Determine the [x, y] coordinate at the center of the cell enclosing the given text.  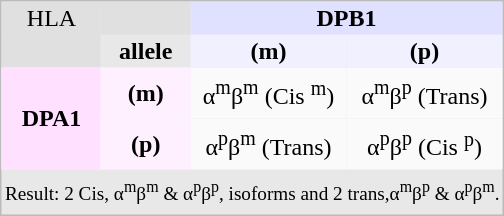
DPA1 [52, 119]
αpβm (Trans) [268, 144]
DPB1 [346, 18]
Result: 2 Cis, αmβm & αpβp, isoforms and 2 trans,αmβp & αpβm. [252, 192]
αpβp (Cis p) [424, 144]
αmβp (Trans) [424, 94]
HLA [52, 18]
allele [146, 50]
αmβm (Cis m) [268, 94]
